Identify which cell holds the provided text, then report its (x, y) central coordinate. 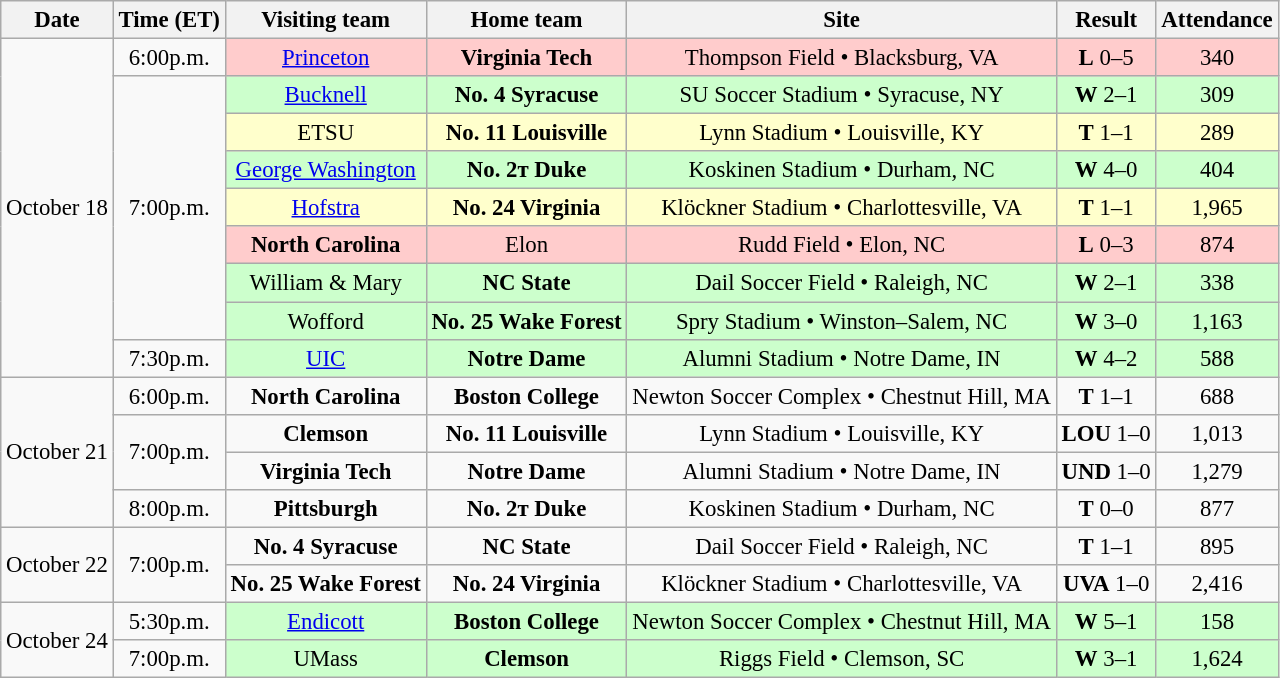
Time (ET) (169, 20)
5:30p.m. (169, 621)
588 (1217, 358)
1,279 (1217, 471)
688 (1217, 396)
Rudd Field • Elon, NC (842, 245)
Result (1106, 20)
Elon (526, 245)
Date (57, 20)
UMass (326, 659)
1,013 (1217, 433)
T 0–0 (1106, 509)
8:00p.m. (169, 509)
Bucknell (326, 95)
Site (842, 20)
1,965 (1217, 208)
ETSU (326, 133)
W 5–1 (1106, 621)
October 18 (57, 208)
Visiting team (326, 20)
UIC (326, 358)
L 0–3 (1106, 245)
UND 1–0 (1106, 471)
309 (1217, 95)
340 (1217, 58)
1,163 (1217, 321)
1,624 (1217, 659)
Riggs Field • Clemson, SC (842, 659)
Pittsburgh (326, 509)
UVA 1–0 (1106, 584)
William & Mary (326, 283)
338 (1217, 283)
2,416 (1217, 584)
404 (1217, 170)
Spry Stadium • Winston–Salem, NC (842, 321)
W 3–0 (1106, 321)
W 4–0 (1106, 170)
W 4–2 (1106, 358)
Princeton (326, 58)
George Washington (326, 170)
Attendance (1217, 20)
158 (1217, 621)
October 22 (57, 564)
L 0–5 (1106, 58)
Endicott (326, 621)
7:30p.m. (169, 358)
289 (1217, 133)
877 (1217, 509)
Thompson Field • Blacksburg, VA (842, 58)
October 21 (57, 452)
W 3–1 (1106, 659)
Hofstra (326, 208)
895 (1217, 546)
874 (1217, 245)
October 24 (57, 640)
Home team (526, 20)
LOU 1–0 (1106, 433)
SU Soccer Stadium • Syracuse, NY (842, 95)
Wofford (326, 321)
